Detect which cell encompasses the target text, then output its [X, Y] center coordinate. 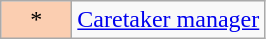
Caretaker manager [168, 20]
* [36, 20]
